Output the [x, y] coordinate of the center of the cell containing the given text.  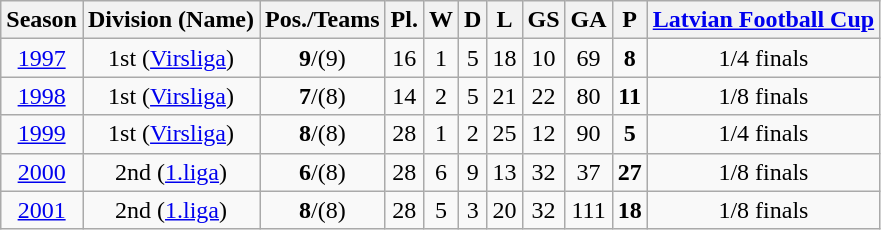
21 [504, 96]
111 [588, 210]
L [504, 20]
1999 [42, 134]
P [630, 20]
6/(8) [323, 172]
3 [473, 210]
2001 [42, 210]
9 [473, 172]
D [473, 20]
Pl. [404, 20]
9/(9) [323, 58]
12 [544, 134]
25 [504, 134]
GA [588, 20]
7/(8) [323, 96]
69 [588, 58]
80 [588, 96]
1998 [42, 96]
Season [42, 20]
W [440, 20]
37 [588, 172]
20 [504, 210]
1997 [42, 58]
Pos./Teams [323, 20]
Latvian Football Cup [763, 20]
11 [630, 96]
13 [504, 172]
8 [630, 58]
90 [588, 134]
22 [544, 96]
GS [544, 20]
2000 [42, 172]
14 [404, 96]
10 [544, 58]
6 [440, 172]
16 [404, 58]
27 [630, 172]
Division (Name) [170, 20]
